Determine the [x, y] coordinate at the center of the cell enclosing the given text.  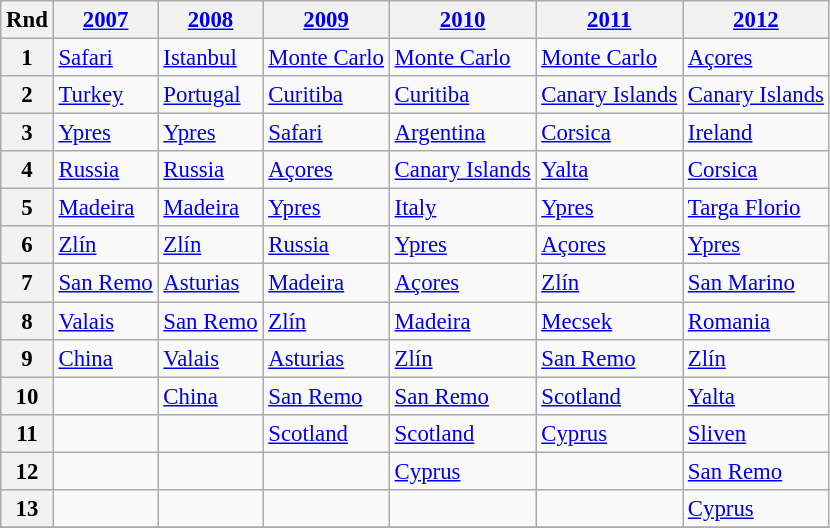
7 [27, 283]
10 [27, 396]
1 [27, 58]
6 [27, 245]
Italy [462, 208]
Turkey [106, 95]
Sliven [756, 433]
2011 [610, 20]
Rnd [27, 20]
Istanbul [210, 58]
2007 [106, 20]
4 [27, 170]
2012 [756, 20]
8 [27, 321]
San Marino [756, 283]
5 [27, 208]
11 [27, 433]
2009 [326, 20]
Ireland [756, 133]
3 [27, 133]
Portugal [210, 95]
12 [27, 471]
Argentina [462, 133]
Romania [756, 321]
Mecsek [610, 321]
2008 [210, 20]
2010 [462, 20]
13 [27, 509]
2 [27, 95]
Targa Florio [756, 208]
9 [27, 358]
